From the cell containing the given text, extract its center point as [x, y] coordinate. 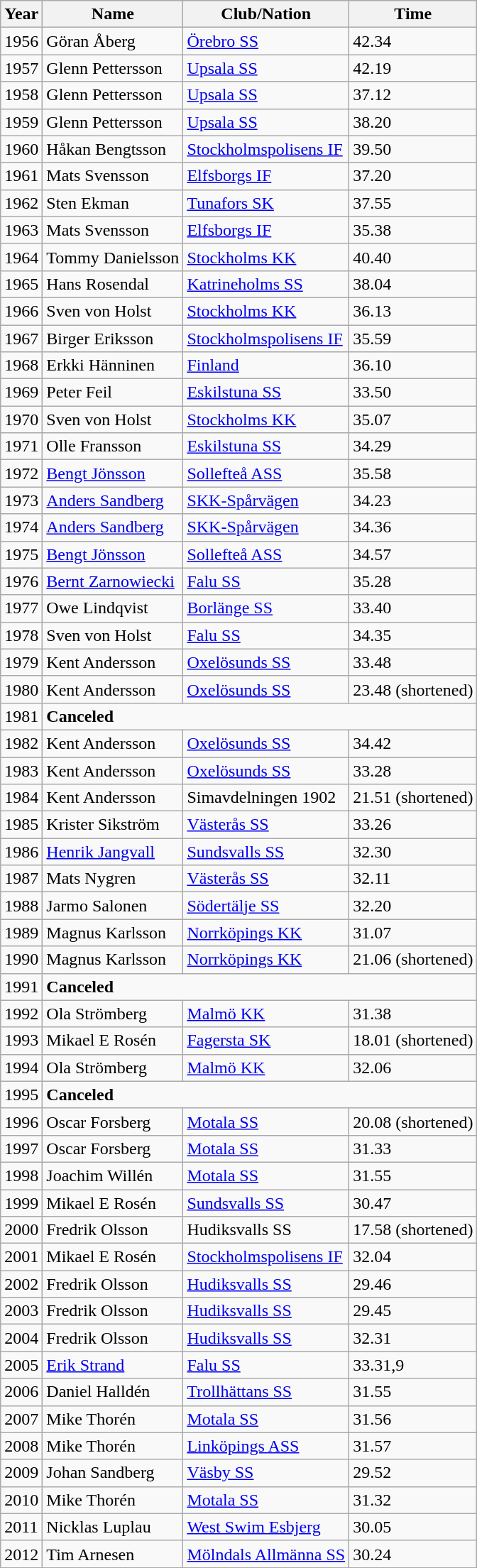
Johan Sandberg [113, 1473]
Södertälje SS [266, 906]
Göran Åberg [113, 41]
42.19 [413, 68]
2007 [21, 1419]
1985 [21, 825]
33.48 [413, 662]
1970 [21, 420]
Erik Strand [113, 1365]
1981 [21, 716]
Erkki Hänninen [113, 366]
1969 [21, 393]
31.32 [413, 1500]
34.36 [413, 527]
1987 [21, 879]
42.34 [413, 41]
35.07 [413, 420]
1976 [21, 581]
Nicklas Luplau [113, 1527]
1979 [21, 662]
30.24 [413, 1554]
1993 [21, 1041]
Mölndals Allmänna SS [266, 1554]
Olle Fransson [113, 446]
1963 [21, 230]
38.20 [413, 122]
33.40 [413, 608]
37.12 [413, 95]
1983 [21, 770]
Trollhättans SS [266, 1392]
Väsby SS [266, 1473]
40.40 [413, 257]
Simavdelningen 1902 [266, 798]
2005 [21, 1365]
1989 [21, 933]
1978 [21, 635]
35.38 [413, 230]
34.35 [413, 635]
Håkan Bengtsson [113, 149]
33.50 [413, 393]
Katrineholms SS [266, 284]
Owe Lindqvist [113, 608]
31.57 [413, 1446]
Jarmo Salonen [113, 906]
1986 [21, 852]
37.55 [413, 203]
33.31,9 [413, 1365]
2011 [21, 1527]
2009 [21, 1473]
1965 [21, 284]
1972 [21, 473]
Bernt Zarnowiecki [113, 581]
36.10 [413, 366]
23.48 (shortened) [413, 689]
39.50 [413, 149]
35.59 [413, 339]
West Swim Esbjerg [266, 1527]
Krister Sikström [113, 825]
Name [113, 14]
1975 [21, 554]
1984 [21, 798]
1966 [21, 311]
1994 [21, 1068]
2012 [21, 1554]
2010 [21, 1500]
29.46 [413, 1284]
1999 [21, 1203]
Peter Feil [113, 393]
2006 [21, 1392]
Daniel Halldén [113, 1392]
1968 [21, 366]
33.26 [413, 825]
1958 [21, 95]
32.06 [413, 1068]
35.28 [413, 581]
Finland [266, 366]
Tunafors SK [266, 203]
1980 [21, 689]
34.23 [413, 500]
18.01 (shortened) [413, 1041]
21.51 (shortened) [413, 798]
30.47 [413, 1203]
Club/Nation [266, 14]
32.11 [413, 879]
36.13 [413, 311]
1962 [21, 203]
1961 [21, 176]
34.29 [413, 446]
Hans Rosendal [113, 284]
Fagersta SK [266, 1041]
30.05 [413, 1527]
32.31 [413, 1338]
32.04 [413, 1257]
Birger Eriksson [113, 339]
2003 [21, 1311]
1991 [21, 987]
1960 [21, 149]
34.57 [413, 554]
37.20 [413, 176]
1990 [21, 960]
1997 [21, 1148]
20.08 (shortened) [413, 1122]
31.56 [413, 1419]
1988 [21, 906]
Tim Arnesen [113, 1554]
1971 [21, 446]
29.52 [413, 1473]
Mats Nygren [113, 879]
1977 [21, 608]
Linköpings ASS [266, 1446]
1973 [21, 500]
32.20 [413, 906]
Joachim Willén [113, 1175]
Borlänge SS [266, 608]
2008 [21, 1446]
1982 [21, 743]
1996 [21, 1122]
31.38 [413, 1014]
1974 [21, 527]
Henrik Jangvall [113, 852]
1957 [21, 68]
1992 [21, 1014]
21.06 (shortened) [413, 960]
Sten Ekman [113, 203]
Year [21, 14]
1995 [21, 1095]
2002 [21, 1284]
31.07 [413, 933]
2004 [21, 1338]
32.30 [413, 852]
31.33 [413, 1148]
1967 [21, 339]
1959 [21, 122]
17.58 (shortened) [413, 1230]
1998 [21, 1175]
35.58 [413, 473]
2000 [21, 1230]
1964 [21, 257]
2001 [21, 1257]
1956 [21, 41]
29.45 [413, 1311]
Tommy Danielsson [113, 257]
Örebro SS [266, 41]
34.42 [413, 743]
33.28 [413, 770]
38.04 [413, 284]
Time [413, 14]
